Pinpoint the cell where the given text exists, returning its [x, y] midpoint coordinate. 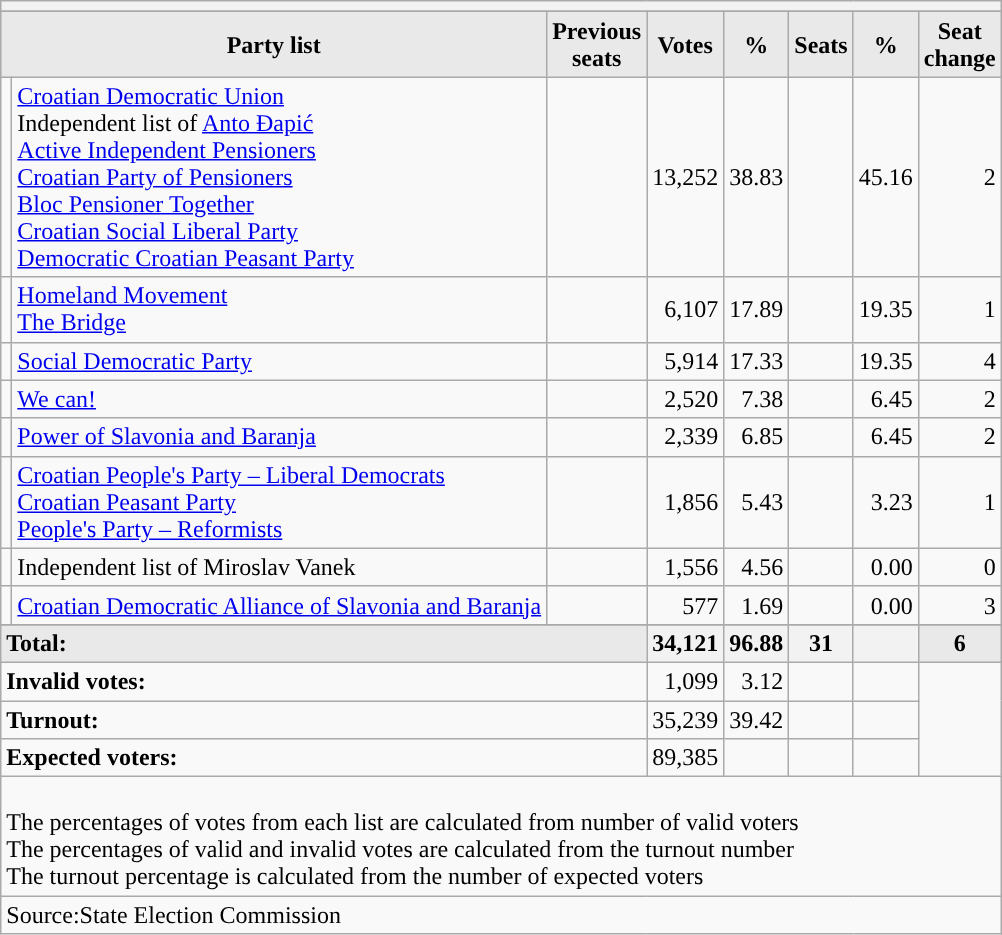
96.88 [756, 643]
2,520 [686, 399]
Independent list of Miroslav Vanek [280, 567]
1,556 [686, 567]
17.89 [756, 310]
Source:State Election Commission [502, 915]
1,856 [686, 502]
17.33 [756, 361]
Total: [324, 643]
38.83 [756, 177]
Seats [821, 44]
Croatian People's Party – Liberal DemocratsCroatian Peasant PartyPeople's Party – Reformists [280, 502]
Turnout: [324, 719]
34,121 [686, 643]
Social Democratic Party [280, 361]
4.56 [756, 567]
Previousseats [597, 44]
2,339 [686, 437]
Expected voters: [324, 758]
Homeland MovementThe Bridge [280, 310]
577 [686, 605]
89,385 [686, 758]
31 [821, 643]
45.16 [886, 177]
5,914 [686, 361]
35,239 [686, 719]
7.38 [756, 399]
Power of Slavonia and Baranja [280, 437]
We can! [280, 399]
Votes [686, 44]
5.43 [756, 502]
39.42 [756, 719]
3 [960, 605]
0 [960, 567]
6 [960, 643]
1,099 [686, 681]
Croatian Democratic Alliance of Slavonia and Baranja [280, 605]
3.12 [756, 681]
3.23 [886, 502]
6.85 [756, 437]
Party list [274, 44]
Seatchange [960, 44]
13,252 [686, 177]
1.69 [756, 605]
6,107 [686, 310]
4 [960, 361]
Invalid votes: [324, 681]
